For the text-containing cell, return its midpoint in (x, y) coordinate format. 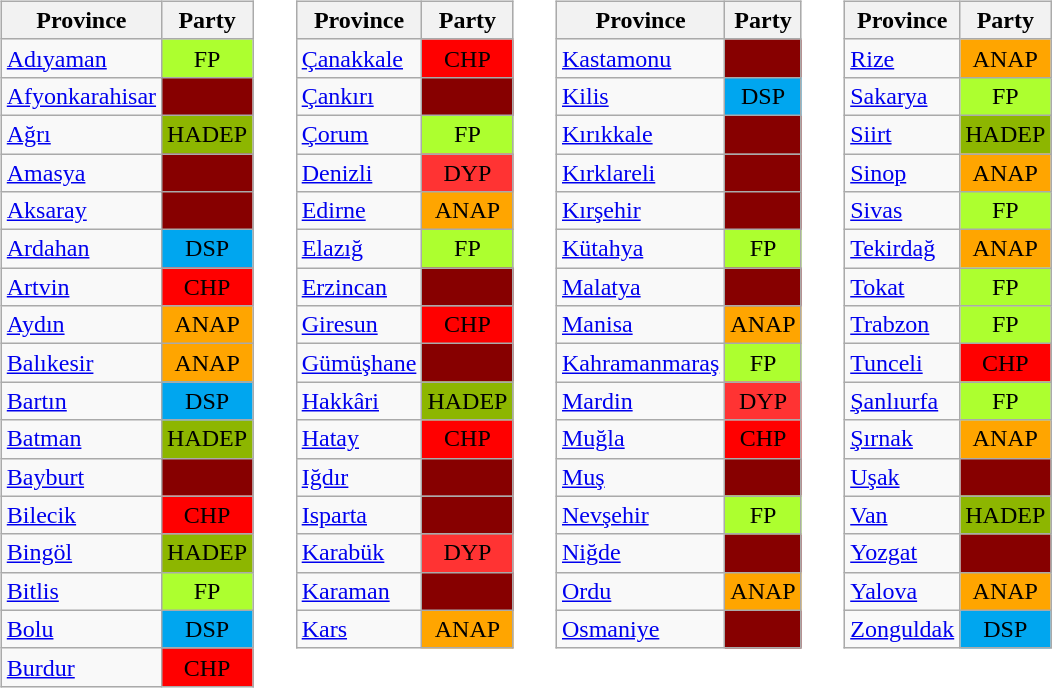
Niğde (640, 553)
Malatya (640, 287)
Bartın (81, 401)
Amasya (81, 173)
Ordu (640, 591)
Sinop (902, 173)
Çanakkale (359, 58)
Ardahan (81, 249)
Erzincan (359, 287)
Bayburt (81, 477)
Karabük (359, 553)
Van (902, 515)
Kastamonu (640, 58)
Isparta (359, 515)
Giresun (359, 325)
Nevşehir (640, 515)
Yalova (902, 591)
Bilecik (81, 515)
Edirne (359, 211)
Yozgat (902, 553)
Kütahya (640, 249)
Bitlis (81, 591)
Bolu (81, 629)
Kırşehir (640, 211)
Kilis (640, 96)
Manisa (640, 325)
Tunceli (902, 363)
Denizli (359, 173)
Karaman (359, 591)
Aydın (81, 325)
Tekirdağ (902, 249)
Bingöl (81, 553)
Tokat (902, 287)
Şırnak (902, 439)
Afyonkarahisar (81, 96)
Muş (640, 477)
Gümüşhane (359, 363)
Balıkesir (81, 363)
Hakkâri (359, 401)
Burdur (81, 667)
Zonguldak (902, 629)
Elazığ (359, 249)
Hatay (359, 439)
Sakarya (902, 96)
Siirt (902, 134)
Şanlıurfa (902, 401)
Osmaniye (640, 629)
Kırıkkale (640, 134)
Kırklareli (640, 173)
Muğla (640, 439)
Uşak (902, 477)
Aksaray (81, 211)
Iğdır (359, 477)
Çorum (359, 134)
Mardin (640, 401)
Adıyaman (81, 58)
Trabzon (902, 325)
Ağrı (81, 134)
Sivas (902, 211)
Batman (81, 439)
Kahramanmaraş (640, 363)
Rize (902, 58)
Çankırı (359, 96)
Artvin (81, 287)
Kars (359, 629)
